Detect which cell encompasses the target text, then output its [X, Y] center coordinate. 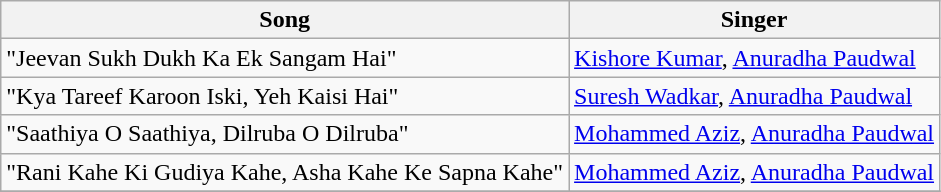
"Saathiya O Saathiya, Dilruba O Dilruba" [285, 134]
Kishore Kumar, Anuradha Paudwal [754, 58]
"Kya Tareef Karoon Iski, Yeh Kaisi Hai" [285, 96]
Singer [754, 20]
Song [285, 20]
"Rani Kahe Ki Gudiya Kahe, Asha Kahe Ke Sapna Kahe" [285, 172]
Suresh Wadkar, Anuradha Paudwal [754, 96]
"Jeevan Sukh Dukh Ka Ek Sangam Hai" [285, 58]
